Capture the cell that displays the provided text and extract its [X, Y] central coordinate. 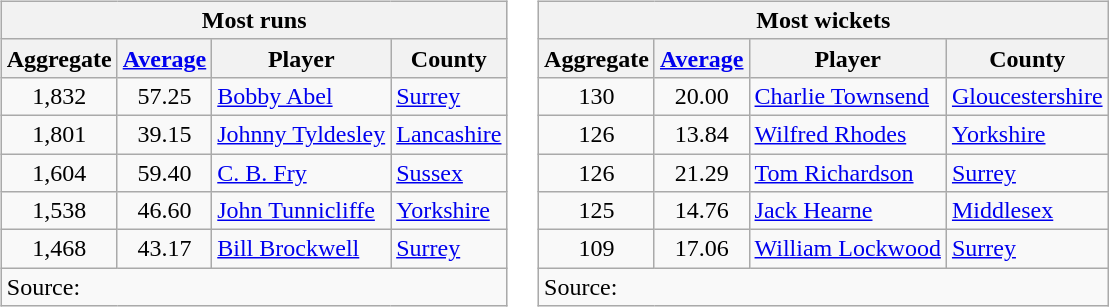
125 [597, 211]
43.17 [164, 249]
46.60 [164, 211]
1,801 [59, 134]
Bobby Abel [302, 96]
130 [597, 96]
57.25 [164, 96]
Lancashire [449, 134]
Charlie Townsend [848, 96]
John Tunnicliffe [302, 211]
Gloucestershire [1027, 96]
C. B. Fry [302, 173]
39.15 [164, 134]
59.40 [164, 173]
Middlesex [1027, 211]
Johnny Tyldesley [302, 134]
Most wickets [824, 20]
Sussex [449, 173]
Most runs [254, 20]
Tom Richardson [848, 173]
Wilfred Rhodes [848, 134]
Jack Hearne [848, 211]
14.76 [702, 211]
1,468 [59, 249]
109 [597, 249]
William Lockwood [848, 249]
13.84 [702, 134]
1,832 [59, 96]
21.29 [702, 173]
1,604 [59, 173]
20.00 [702, 96]
Bill Brockwell [302, 249]
17.06 [702, 249]
1,538 [59, 211]
